Find where the given text appears and provide that cell's center as [x, y] coordinate. 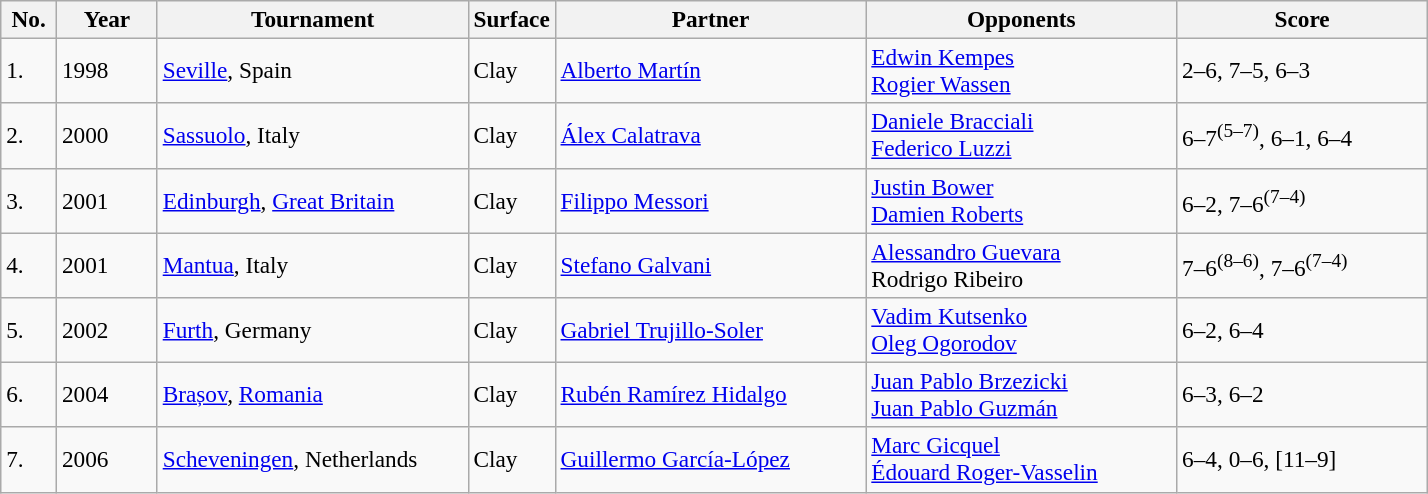
7–6(8–6), 7–6(7–4) [1302, 264]
Stefano Galvani [710, 264]
Surface [512, 19]
Partner [710, 19]
4. [29, 264]
6–2, 7–6(7–4) [1302, 200]
Filippo Messori [710, 200]
5. [29, 330]
Furth, Germany [312, 330]
6–7(5–7), 6–1, 6–4 [1302, 136]
Edwin Kempes Rogier Wassen [1022, 70]
2002 [108, 330]
Seville, Spain [312, 70]
6–3, 6–2 [1302, 394]
Edinburgh, Great Britain [312, 200]
Juan Pablo Brzezicki Juan Pablo Guzmán [1022, 394]
6–2, 6–4 [1302, 330]
Alessandro Guevara Rodrigo Ribeiro [1022, 264]
Scheveningen, Netherlands [312, 460]
2. [29, 136]
3. [29, 200]
Daniele Bracciali Federico Luzzi [1022, 136]
Year [108, 19]
Vadim Kutsenko Oleg Ogorodov [1022, 330]
Alberto Martín [710, 70]
Álex Calatrava [710, 136]
Sassuolo, Italy [312, 136]
Opponents [1022, 19]
Score [1302, 19]
1998 [108, 70]
Mantua, Italy [312, 264]
Brașov, Romania [312, 394]
2000 [108, 136]
Gabriel Trujillo-Soler [710, 330]
6. [29, 394]
2004 [108, 394]
6–4, 0–6, [11–9] [1302, 460]
1. [29, 70]
7. [29, 460]
2–6, 7–5, 6–3 [1302, 70]
Tournament [312, 19]
No. [29, 19]
2006 [108, 460]
Rubén Ramírez Hidalgo [710, 394]
Guillermo García-López [710, 460]
Marc Gicquel Édouard Roger-Vasselin [1022, 460]
Justin Bower Damien Roberts [1022, 200]
